Locate the cell with the specified text and output its [X, Y] center coordinate. 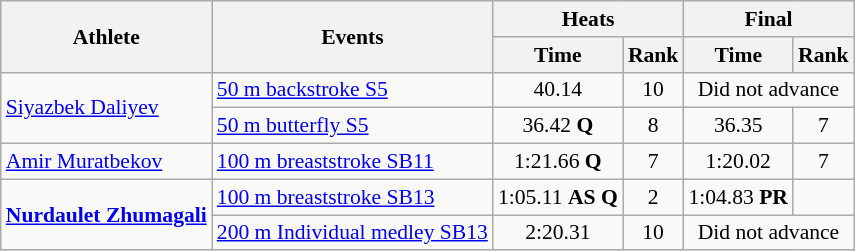
50 m butterfly S5 [352, 126]
Siyazbek Daliyev [106, 108]
40.14 [558, 90]
Nurdaulet Zhumagali [106, 214]
100 m breaststroke SB13 [352, 197]
1:05.11 AS Q [558, 197]
2:20.31 [558, 233]
200 m Individual medley SB13 [352, 233]
1:20.02 [738, 162]
Events [352, 36]
36.42 Q [558, 126]
Athlete [106, 36]
Amir Muratbekov [106, 162]
36.35 [738, 126]
1:04.83 PR [738, 197]
Final [768, 19]
2 [654, 197]
100 m breaststroke SB11 [352, 162]
8 [654, 126]
1:21.66 Q [558, 162]
Heats [588, 19]
50 m backstroke S5 [352, 90]
